For the text-containing cell, return its midpoint in (X, Y) coordinate format. 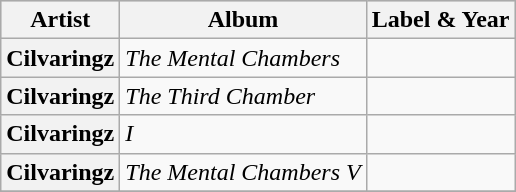
I (243, 134)
Artist (60, 20)
The Mental Chambers (243, 58)
The Mental Chambers V (243, 172)
The Third Chamber (243, 96)
Album (243, 20)
Label & Year (440, 20)
